Output the (X, Y) coordinate of the center of the cell containing the given text.  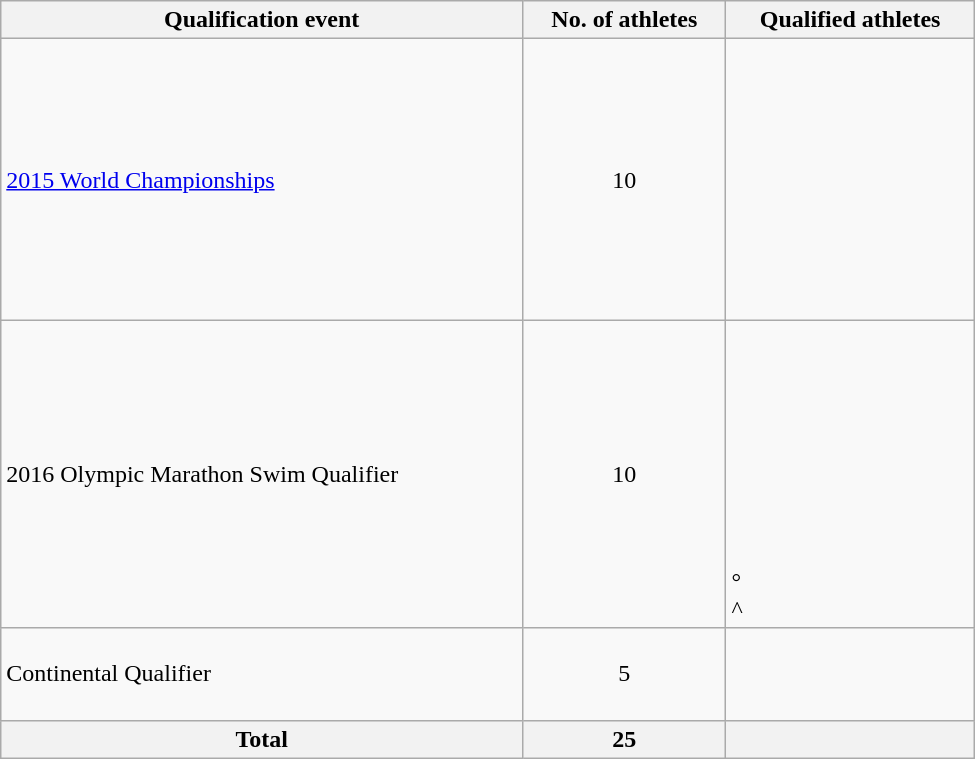
Continental Qualifier (262, 674)
2015 World Championships (262, 180)
Qualification event (262, 20)
5 (624, 674)
No. of athletes (624, 20)
Qualified athletes (850, 20)
25 (624, 739)
2016 Olympic Marathon Swim Qualifier (262, 474)
Total (262, 739)
°^ (850, 474)
